Identify which cell holds the provided text, then report its (x, y) central coordinate. 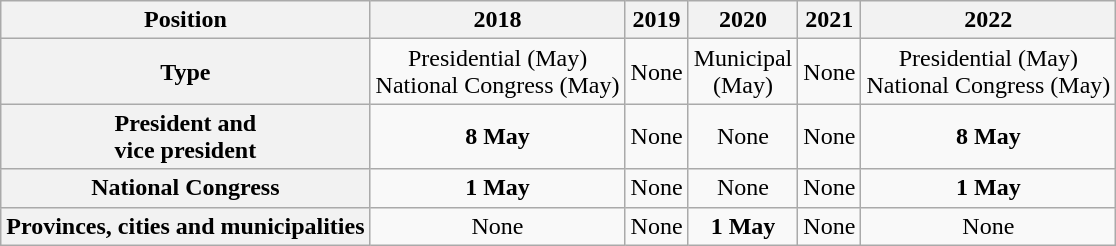
2020 (743, 20)
Provinces, cities and municipalities (186, 226)
Type (186, 72)
2019 (656, 20)
Position (186, 20)
2021 (830, 20)
Municipal(May) (743, 72)
National Congress (186, 188)
President andvice president (186, 136)
2018 (498, 20)
2022 (988, 20)
